Detect which cell encompasses the target text, then output its [X, Y] center coordinate. 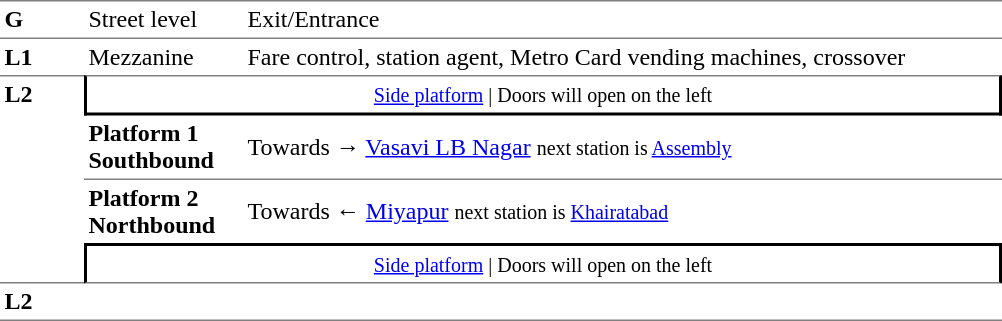
Mezzanine [164, 57]
Street level [164, 20]
L2 [42, 179]
Towards → Vasavi LB Nagar next station is Assembly [622, 148]
Towards ← Miyapur next station is Khairatabad [622, 212]
G [42, 20]
Platform 2Northbound [164, 212]
Platform 1Southbound [164, 148]
Fare control, station agent, Metro Card vending machines, crossover [622, 57]
L1 [42, 57]
Exit/Entrance [622, 20]
